Return [X, Y] of the center of cell containing provided text 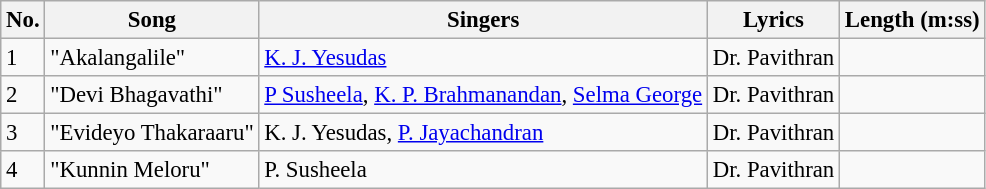
2 [23, 95]
"Devi Bhagavathi" [152, 95]
"Kunnin Meloru" [152, 170]
K. J. Yesudas [483, 58]
P Susheela, K. P. Brahmanandan, Selma George [483, 95]
K. J. Yesudas, P. Jayachandran [483, 133]
Length (m:ss) [912, 20]
3 [23, 133]
Song [152, 20]
Lyrics [773, 20]
"Evideyo Thakaraaru" [152, 133]
P. Susheela [483, 170]
No. [23, 20]
"Akalangalile" [152, 58]
1 [23, 58]
Singers [483, 20]
4 [23, 170]
